Scan for the cell matching the given text and deliver its (x, y) coordinate at center. 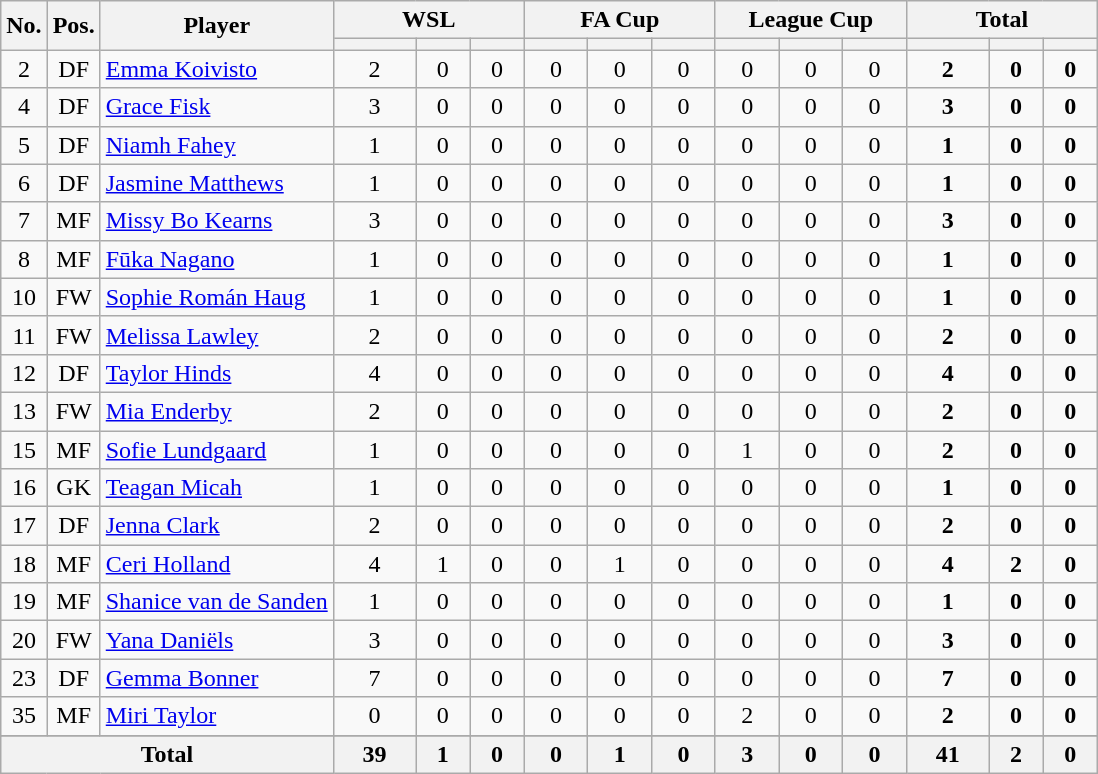
Fūka Nagano (216, 259)
Gemma Bonner (216, 678)
WSL (428, 20)
Grace Fisk (216, 107)
Sophie Román Haug (216, 297)
23 (24, 678)
35 (24, 716)
Emma Koivisto (216, 69)
18 (24, 564)
5 (24, 145)
No. (24, 26)
Jenna Clark (216, 526)
Sofie Lundgaard (216, 449)
Teagan Micah (216, 488)
11 (24, 335)
Ceri Holland (216, 564)
Miri Taylor (216, 716)
15 (24, 449)
Shanice van de Sanden (216, 602)
FA Cup (620, 20)
19 (24, 602)
8 (24, 259)
12 (24, 373)
GK (74, 488)
17 (24, 526)
Taylor Hinds (216, 373)
Niamh Fahey (216, 145)
Mia Enderby (216, 411)
16 (24, 488)
Jasmine Matthews (216, 183)
League Cup (810, 20)
Pos. (74, 26)
10 (24, 297)
39 (374, 754)
Melissa Lawley (216, 335)
Missy Bo Kearns (216, 221)
13 (24, 411)
20 (24, 640)
6 (24, 183)
41 (947, 754)
Player (216, 26)
Yana Daniëls (216, 640)
